Extract the (x, y) coordinate from the center of the cell holding the provided text.  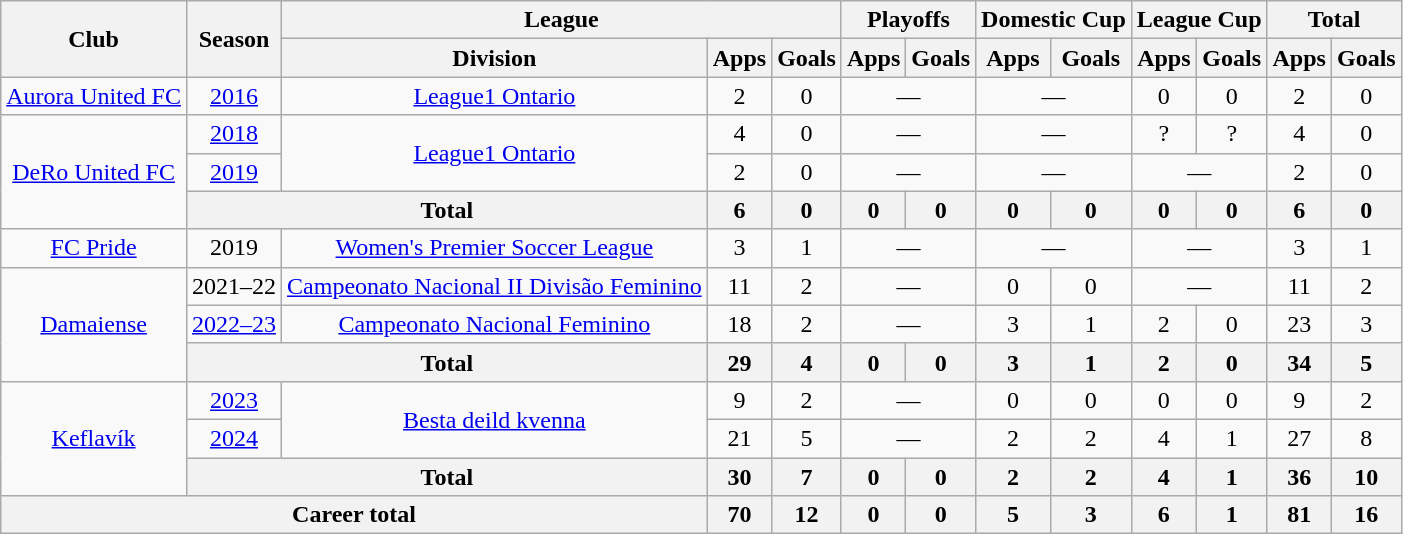
2022–23 (234, 324)
2024 (234, 438)
FC Pride (94, 248)
7 (807, 477)
Season (234, 39)
2018 (234, 134)
18 (739, 324)
12 (807, 515)
Damaiense (94, 324)
Club (94, 39)
2021–22 (234, 286)
Campeonato Nacional II Divisão Feminino (495, 286)
Campeonato Nacional Feminino (495, 324)
Besta deild kvenna (495, 419)
Women's Premier Soccer League (495, 248)
League Cup (1199, 20)
Career total (354, 515)
70 (739, 515)
29 (739, 362)
16 (1366, 515)
DeRo United FC (94, 172)
2016 (234, 96)
81 (1299, 515)
10 (1366, 477)
34 (1299, 362)
23 (1299, 324)
Division (495, 58)
Domestic Cup (1054, 20)
8 (1366, 438)
36 (1299, 477)
2023 (234, 400)
Keflavík (94, 438)
27 (1299, 438)
21 (739, 438)
League (562, 20)
Aurora United FC (94, 96)
30 (739, 477)
Playoffs (908, 20)
